For the text-containing cell, return its midpoint in [x, y] coordinate format. 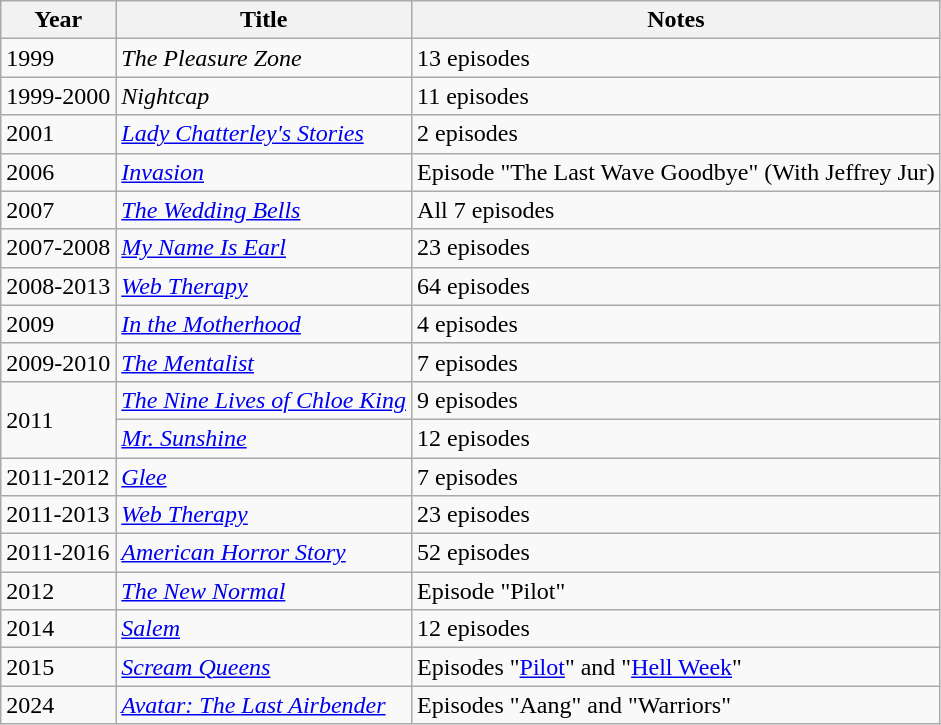
The New Normal [264, 591]
2001 [58, 134]
Episodes "Aang" and "Warriors" [676, 705]
2014 [58, 629]
The Pleasure Zone [264, 58]
Nightcap [264, 96]
Invasion [264, 172]
9 episodes [676, 400]
Episode "The Last Wave Goodbye" (With Jeffrey Jur) [676, 172]
The Wedding Bells [264, 210]
2011 [58, 419]
2006 [58, 172]
2009-2010 [58, 362]
11 episodes [676, 96]
2015 [58, 667]
13 episodes [676, 58]
2008-2013 [58, 286]
Glee [264, 477]
52 episodes [676, 553]
Year [58, 20]
In the Motherhood [264, 324]
Avatar: The Last Airbender [264, 705]
Episodes "Pilot" and "Hell Week" [676, 667]
Title [264, 20]
Scream Queens [264, 667]
Salem [264, 629]
64 episodes [676, 286]
Mr. Sunshine [264, 438]
The Mentalist [264, 362]
Notes [676, 20]
4 episodes [676, 324]
2011-2012 [58, 477]
1999 [58, 58]
2007 [58, 210]
The Nine Lives of Chloe King [264, 400]
2012 [58, 591]
Episode "Pilot" [676, 591]
1999-2000 [58, 96]
My Name Is Earl [264, 248]
2009 [58, 324]
2007-2008 [58, 248]
2011-2016 [58, 553]
American Horror Story [264, 553]
All 7 episodes [676, 210]
2 episodes [676, 134]
2011-2013 [58, 515]
2024 [58, 705]
Lady Chatterley's Stories [264, 134]
